Find where the given text appears and provide that cell's center as (X, Y) coordinate. 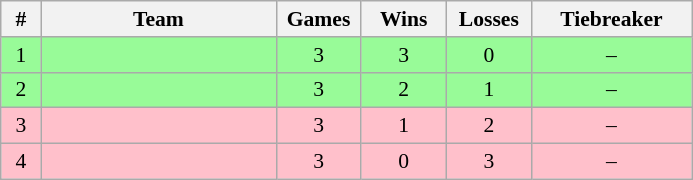
Losses (488, 19)
# (21, 19)
Tiebreaker (611, 19)
Team (158, 19)
4 (21, 162)
Games (318, 19)
Wins (404, 19)
